Return (x, y) of the center of cell containing provided text 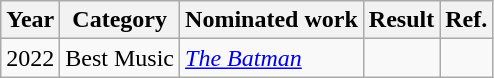
Result (401, 20)
The Batman (272, 58)
Nominated work (272, 20)
Best Music (120, 58)
Category (120, 20)
2022 (30, 58)
Ref. (466, 20)
Year (30, 20)
